Capture the cell that displays the provided text and extract its (X, Y) central coordinate. 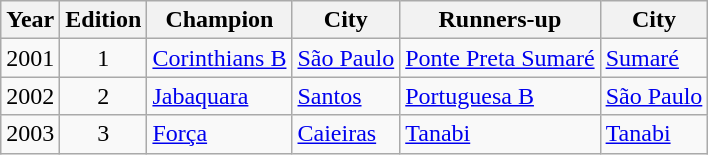
Sumaré (654, 58)
2002 (30, 96)
Edition (104, 20)
Caieiras (346, 134)
3 (104, 134)
2001 (30, 58)
Jabaquara (220, 96)
Portuguesa B (500, 96)
Santos (346, 96)
2 (104, 96)
Champion (220, 20)
Força (220, 134)
Runners-up (500, 20)
Year (30, 20)
Corinthians B (220, 58)
1 (104, 58)
2003 (30, 134)
Ponte Preta Sumaré (500, 58)
